Identify which cell holds the provided text, then report its (X, Y) central coordinate. 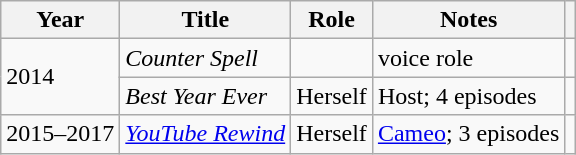
Year (60, 20)
Role (332, 20)
Counter Spell (206, 58)
voice role (468, 58)
2015–2017 (60, 134)
Host; 4 episodes (468, 96)
2014 (60, 77)
Cameo; 3 episodes (468, 134)
Best Year Ever (206, 96)
Title (206, 20)
Notes (468, 20)
YouTube Rewind (206, 134)
